Pinpoint the cell where the given text exists, returning its [x, y] midpoint coordinate. 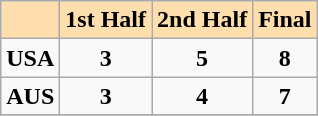
8 [285, 58]
Final [285, 20]
2nd Half [202, 20]
5 [202, 58]
4 [202, 96]
AUS [30, 96]
7 [285, 96]
1st Half [106, 20]
USA [30, 58]
